Scan for the cell matching the given text and deliver its [X, Y] coordinate at center. 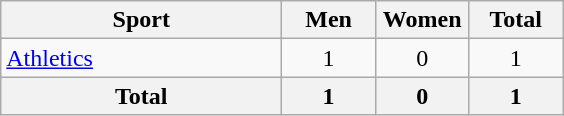
Athletics [142, 58]
Sport [142, 20]
Men [329, 20]
Women [422, 20]
